Output the (X, Y) coordinate of the center of the cell containing the given text.  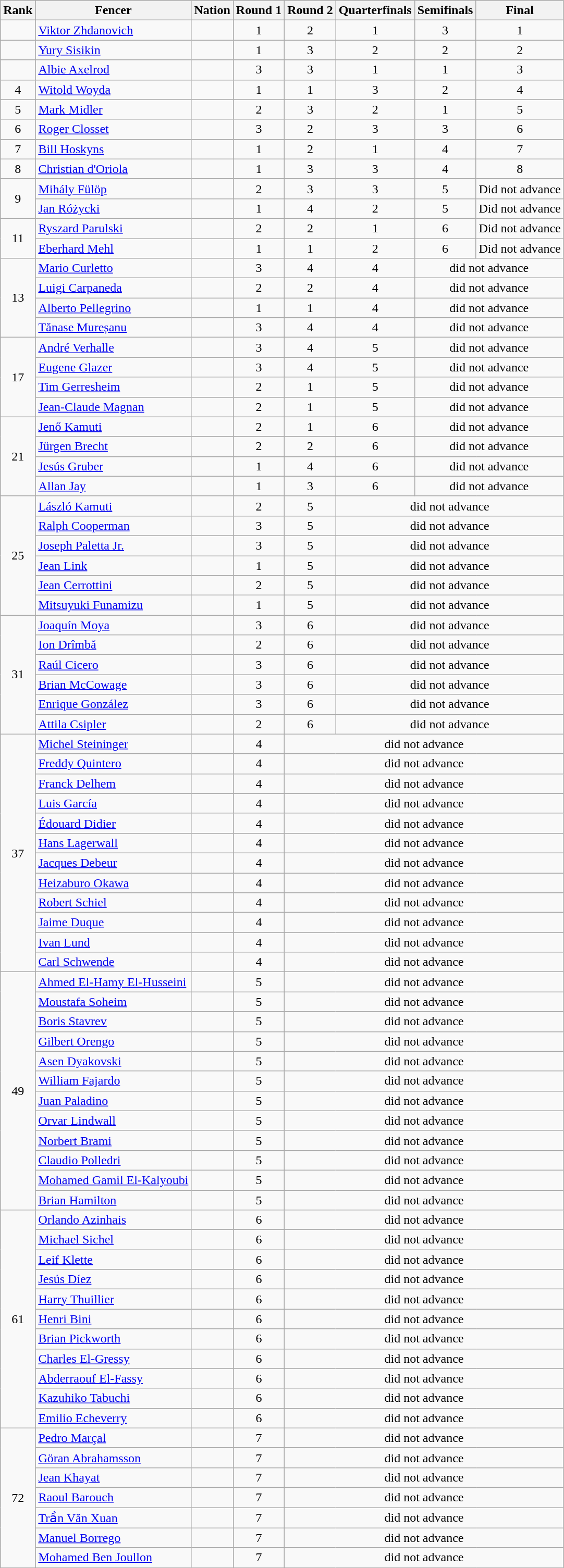
9 (18, 198)
Jean Khayat (114, 1477)
Enrique González (114, 704)
Heizaburo Okawa (114, 883)
Pedro Marçal (114, 1438)
Abderraouf El-Fassy (114, 1378)
Claudio Polledri (114, 1160)
72 (18, 1498)
Henri Bini (114, 1319)
Manuel Borrego (114, 1538)
Alberto Pellegrino (114, 308)
Mark Midler (114, 109)
Raúl Cicero (114, 665)
Eberhard Mehl (114, 248)
Jürgen Brecht (114, 446)
Carl Schwende (114, 962)
Asen Dyakovski (114, 1061)
61 (18, 1319)
Édouard Didier (114, 823)
László Kamuti (114, 506)
Brian Hamilton (114, 1200)
Mario Curletto (114, 268)
13 (18, 298)
Viktor Zhdanovich (114, 30)
Round 1 (259, 10)
Joseph Paletta Jr. (114, 545)
Yury Sisikin (114, 50)
Gilbert Orengo (114, 1041)
Hans Lagerwall (114, 843)
Allan Jay (114, 486)
Fencer (114, 10)
49 (18, 1091)
Leif Klette (114, 1260)
Charles El-Gressy (114, 1359)
Jesús Díez (114, 1279)
Harry Thuillier (114, 1299)
Trần Văn Xuan (114, 1518)
Kazuhiko Tabuchi (114, 1398)
Quarterfinals (375, 10)
Ralph Cooperman (114, 526)
Norbert Brami (114, 1140)
André Verhalle (114, 347)
Tănase Mureșanu (114, 328)
37 (18, 853)
Juan Paladino (114, 1101)
21 (18, 456)
Luis García (114, 803)
Joaquín Moya (114, 625)
Emilio Echeverry (114, 1418)
Boris Stavrev (114, 1022)
Attila Csipler (114, 724)
Freddy Quintero (114, 764)
Brian Pickworth (114, 1339)
Orlando Azinhais (114, 1220)
Christian d'Oriola (114, 169)
Göran Abrahamsson (114, 1458)
Jean Link (114, 565)
Mitsuyuki Funamizu (114, 605)
Ryszard Parulski (114, 228)
Ivan Lund (114, 942)
Tim Gerresheim (114, 387)
Moustafa Soheim (114, 1002)
Final (520, 10)
Robert Schiel (114, 903)
Jesús Gruber (114, 466)
Jan Różycki (114, 208)
Albie Axelrod (114, 70)
Rank (18, 10)
Brian McCowage (114, 685)
Jaime Duque (114, 923)
Mihály Fülöp (114, 189)
Jacques Debeur (114, 863)
Witold Woyda (114, 90)
Jean Cerrottini (114, 586)
Bill Hoskyns (114, 149)
11 (18, 238)
Franck Delhem (114, 783)
Michael Sichel (114, 1240)
Round 2 (310, 10)
Semifinals (445, 10)
Michel Steininger (114, 744)
17 (18, 377)
25 (18, 555)
Mohamed Ben Joullon (114, 1558)
Jean-Claude Magnan (114, 407)
Ahmed El-Hamy El-Husseini (114, 982)
Jenő Kamuti (114, 427)
Luigi Carpaneda (114, 288)
Ion Drîmbă (114, 645)
Roger Closset (114, 129)
William Fajardo (114, 1081)
Mohamed Gamil El-Kalyoubi (114, 1180)
31 (18, 675)
Eugene Glazer (114, 367)
Raoul Barouch (114, 1497)
Orvar Lindwall (114, 1121)
Nation (212, 10)
